Identify which cell holds the provided text, then report its (x, y) central coordinate. 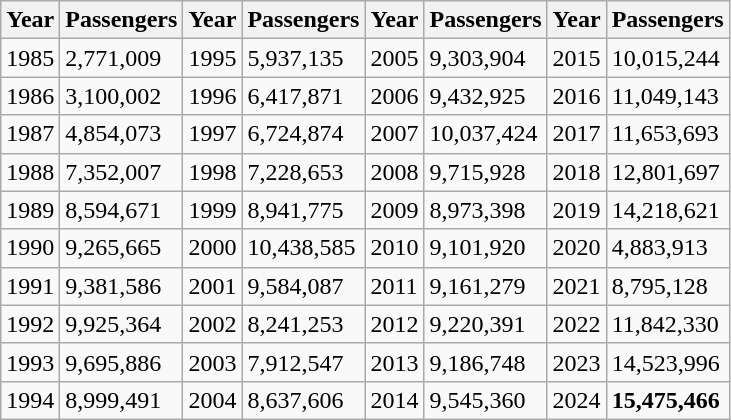
12,801,697 (668, 172)
1993 (30, 362)
11,049,143 (668, 96)
8,637,606 (304, 400)
9,545,360 (486, 400)
9,220,391 (486, 324)
2023 (576, 362)
2020 (576, 248)
2018 (576, 172)
8,594,671 (122, 210)
8,941,775 (304, 210)
2012 (394, 324)
3,100,002 (122, 96)
9,584,087 (304, 286)
1995 (212, 58)
9,186,748 (486, 362)
15,475,466 (668, 400)
2016 (576, 96)
1997 (212, 134)
11,653,693 (668, 134)
2007 (394, 134)
2001 (212, 286)
1989 (30, 210)
1998 (212, 172)
4,883,913 (668, 248)
9,101,920 (486, 248)
1992 (30, 324)
5,937,135 (304, 58)
2000 (212, 248)
6,417,871 (304, 96)
2008 (394, 172)
10,438,585 (304, 248)
8,241,253 (304, 324)
2014 (394, 400)
1988 (30, 172)
9,715,928 (486, 172)
7,228,653 (304, 172)
1987 (30, 134)
2011 (394, 286)
7,352,007 (122, 172)
9,161,279 (486, 286)
2015 (576, 58)
2004 (212, 400)
2006 (394, 96)
4,854,073 (122, 134)
9,303,904 (486, 58)
1985 (30, 58)
2013 (394, 362)
9,695,886 (122, 362)
1994 (30, 400)
2021 (576, 286)
7,912,547 (304, 362)
8,999,491 (122, 400)
2024 (576, 400)
1991 (30, 286)
11,842,330 (668, 324)
1986 (30, 96)
8,795,128 (668, 286)
9,925,364 (122, 324)
1990 (30, 248)
2022 (576, 324)
2010 (394, 248)
2002 (212, 324)
2009 (394, 210)
2,771,009 (122, 58)
14,523,996 (668, 362)
6,724,874 (304, 134)
2017 (576, 134)
2003 (212, 362)
1999 (212, 210)
9,432,925 (486, 96)
9,265,665 (122, 248)
9,381,586 (122, 286)
10,037,424 (486, 134)
10,015,244 (668, 58)
1996 (212, 96)
8,973,398 (486, 210)
2005 (394, 58)
2019 (576, 210)
14,218,621 (668, 210)
